Find where the given text appears and provide that cell's center as (x, y) coordinate. 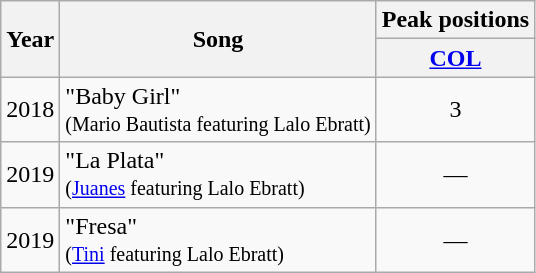
Peak positions (455, 20)
Song (218, 39)
COL (455, 58)
2018 (30, 110)
"Baby Girl" (Mario Bautista featuring Lalo Ebratt) (218, 110)
Year (30, 39)
"Fresa"(Tini featuring Lalo Ebratt) (218, 240)
3 (455, 110)
"La Plata"(Juanes featuring Lalo Ebratt) (218, 174)
